Search for the cell housing the specified text and yield its [x, y] center coordinate. 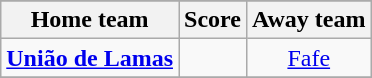
Score [212, 20]
União de Lamas [90, 58]
Home team [90, 20]
Fafe [308, 58]
Away team [308, 20]
